Extract the [x, y] coordinate from the center of the cell holding the provided text.  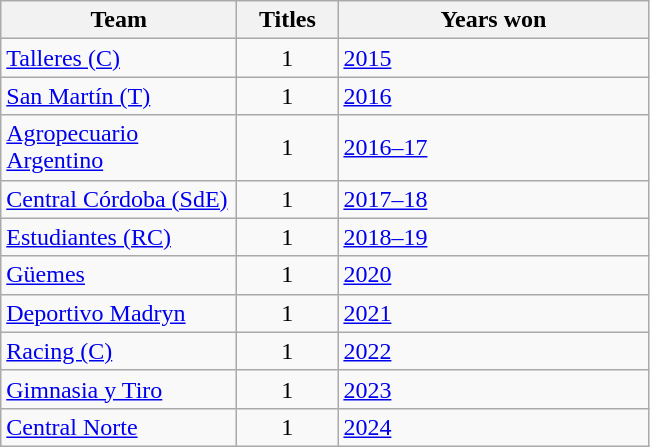
2015 [494, 58]
2017–18 [494, 199]
Years won [494, 20]
2021 [494, 313]
2020 [494, 275]
2022 [494, 351]
Agropecuario Argentino [119, 148]
Gimnasia y Tiro [119, 389]
Racing (C) [119, 351]
2024 [494, 427]
Estudiantes (RC) [119, 237]
Güemes [119, 275]
San Martín (T) [119, 96]
2018–19 [494, 237]
Titles [288, 20]
Team [119, 20]
2023 [494, 389]
Central Córdoba (SdE) [119, 199]
Deportivo Madryn [119, 313]
Talleres (C) [119, 58]
Central Norte [119, 427]
2016–17 [494, 148]
2016 [494, 96]
